Identify which cell holds the provided text, then report its [x, y] central coordinate. 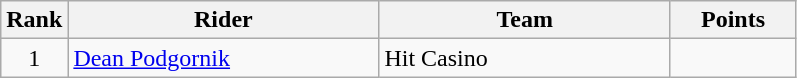
Points [732, 20]
Rank [34, 20]
Rider [224, 20]
Team [525, 20]
Hit Casino [525, 58]
1 [34, 58]
Dean Podgornik [224, 58]
